Locate the cell with the specified text and output its [X, Y] center coordinate. 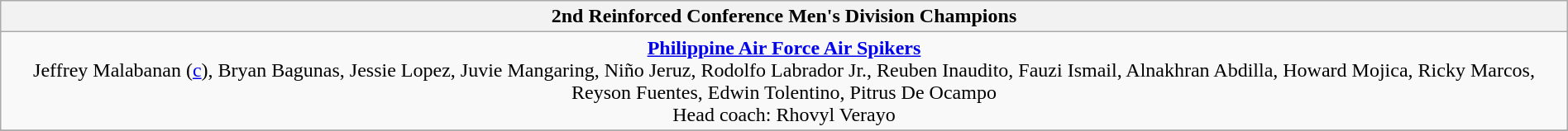
2nd Reinforced Conference Men's Division Champions [784, 16]
